From the cell containing the given text, extract its center point as [X, Y] coordinate. 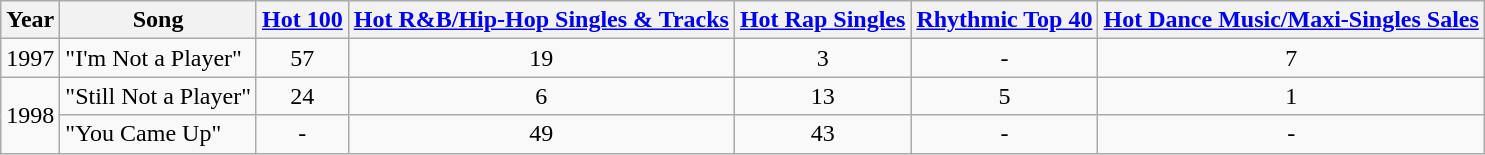
19 [541, 58]
24 [302, 96]
"I'm Not a Player" [158, 58]
57 [302, 58]
Rhythmic Top 40 [1004, 20]
1 [1291, 96]
Hot Rap Singles [822, 20]
1997 [30, 58]
Year [30, 20]
"Still Not a Player" [158, 96]
Hot Dance Music/Maxi-Singles Sales [1291, 20]
Hot 100 [302, 20]
1998 [30, 115]
3 [822, 58]
7 [1291, 58]
"You Came Up" [158, 134]
5 [1004, 96]
Song [158, 20]
13 [822, 96]
6 [541, 96]
Hot R&B/Hip-Hop Singles & Tracks [541, 20]
49 [541, 134]
43 [822, 134]
